Detect which cell encompasses the target text, then output its [X, Y] center coordinate. 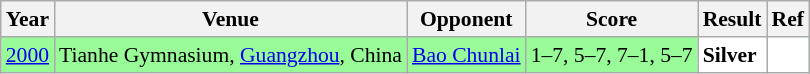
Bao Chunlai [466, 55]
1–7, 5–7, 7–1, 5–7 [612, 55]
Silver [732, 55]
Tianhe Gymnasium, Guangzhou, China [230, 55]
2000 [28, 55]
Ref [788, 19]
Year [28, 19]
Result [732, 19]
Venue [230, 19]
Score [612, 19]
Opponent [466, 19]
